Determine the (x, y) coordinate at the center of the cell enclosing the given text.  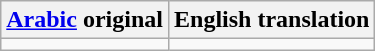
Arabic original (85, 20)
English translation (271, 20)
